Scan for the cell matching the given text and deliver its [X, Y] coordinate at center. 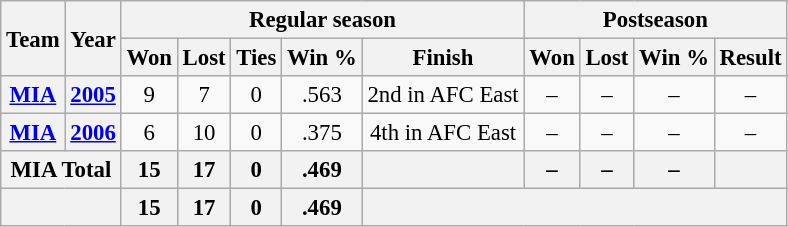
2006 [93, 133]
Finish [443, 58]
6 [149, 133]
.375 [322, 133]
Team [33, 38]
2nd in AFC East [443, 95]
MIA Total [61, 170]
9 [149, 95]
10 [204, 133]
Ties [256, 58]
7 [204, 95]
.563 [322, 95]
Regular season [322, 20]
Result [750, 58]
2005 [93, 95]
4th in AFC East [443, 133]
Postseason [656, 20]
Year [93, 38]
